Determine the (X, Y) coordinate at the center of the cell enclosing the given text.  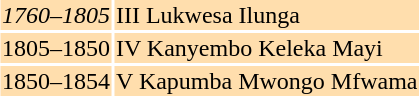
1850–1854 (56, 81)
1760–1805 (56, 15)
1805–1850 (56, 48)
III Lukwesa Ilunga (266, 15)
V Kapumba Mwongo Mfwama (266, 81)
IV Kanyembo Keleka Mayi (266, 48)
